Locate the cell with the specified text and output its (X, Y) center coordinate. 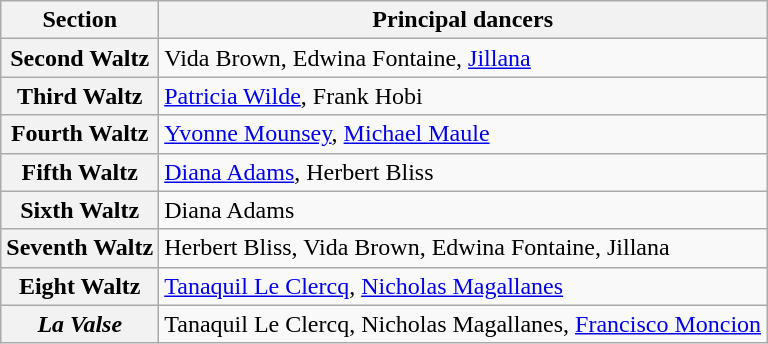
La Valse (80, 324)
Section (80, 20)
Second Waltz (80, 58)
Fourth Waltz (80, 134)
Seventh Waltz (80, 248)
Tanaquil Le Clercq, Nicholas Magallanes (463, 286)
Herbert Bliss, Vida Brown, Edwina Fontaine, Jillana (463, 248)
Eight Waltz (80, 286)
Patricia Wilde, Frank Hobi (463, 96)
Third Waltz (80, 96)
Vida Brown, Edwina Fontaine, Jillana (463, 58)
Fifth Waltz (80, 172)
Principal dancers (463, 20)
Yvonne Mounsey, Michael Maule (463, 134)
Sixth Waltz (80, 210)
Tanaquil Le Clercq, Nicholas Magallanes, Francisco Moncion (463, 324)
Diana Adams (463, 210)
Diana Adams, Herbert Bliss (463, 172)
